From the cell containing the given text, extract its center point as [X, Y] coordinate. 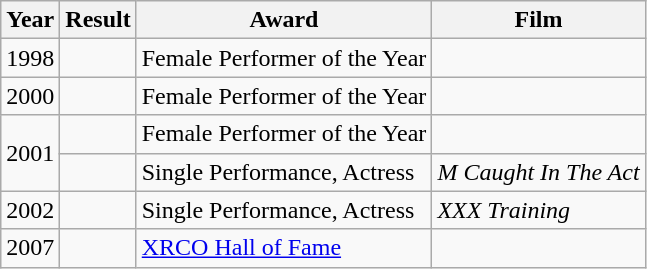
Result [98, 20]
Film [538, 20]
1998 [30, 58]
XXX Training [538, 210]
Year [30, 20]
Award [284, 20]
2007 [30, 248]
M Caught In The Act [538, 172]
2001 [30, 153]
XRCO Hall of Fame [284, 248]
2000 [30, 96]
2002 [30, 210]
